Search for the cell housing the specified text and yield its [X, Y] center coordinate. 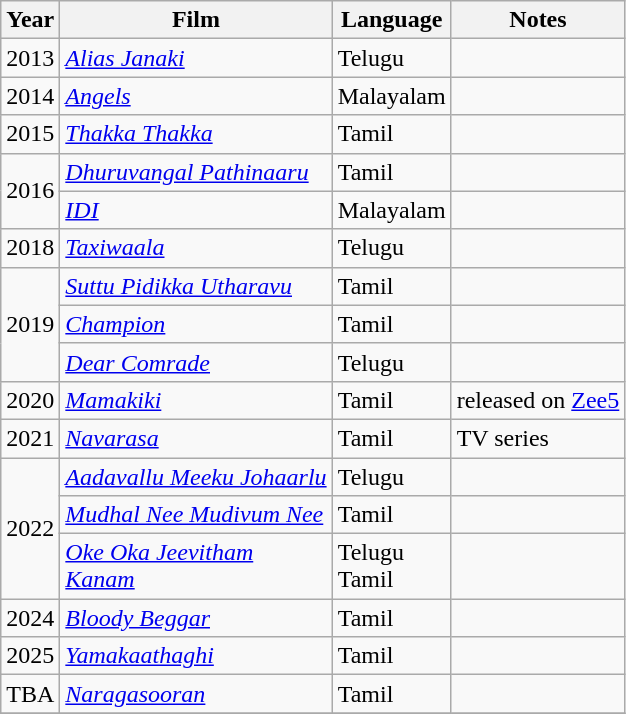
Angels [196, 96]
Oke Oka JeevithamKanam [196, 566]
2014 [30, 96]
2021 [30, 438]
Thakka Thakka [196, 134]
Yamakaathaghi [196, 656]
2013 [30, 58]
IDI [196, 210]
Language [392, 20]
2025 [30, 656]
2024 [30, 618]
TBA [30, 694]
Suttu Pidikka Utharavu [196, 286]
Aadavallu Meeku Johaarlu [196, 477]
2022 [30, 528]
Champion [196, 324]
Notes [538, 20]
2015 [30, 134]
Navarasa [196, 438]
2018 [30, 248]
Dhuruvangal Pathinaaru [196, 172]
Mudhal Nee Mudivum Nee [196, 515]
Film [196, 20]
Alias Janaki [196, 58]
TV series [538, 438]
TeluguTamil [392, 566]
Naragasooran [196, 694]
Dear Comrade [196, 362]
2020 [30, 400]
2019 [30, 324]
Taxiwaala [196, 248]
released on Zee5 [538, 400]
Bloody Beggar [196, 618]
Year [30, 20]
2016 [30, 191]
Mamakiki [196, 400]
